Capture the cell that displays the provided text and extract its [X, Y] central coordinate. 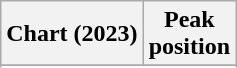
Peakposition [189, 34]
Chart (2023) [72, 34]
